Pinpoint the cell where the given text exists, returning its (x, y) midpoint coordinate. 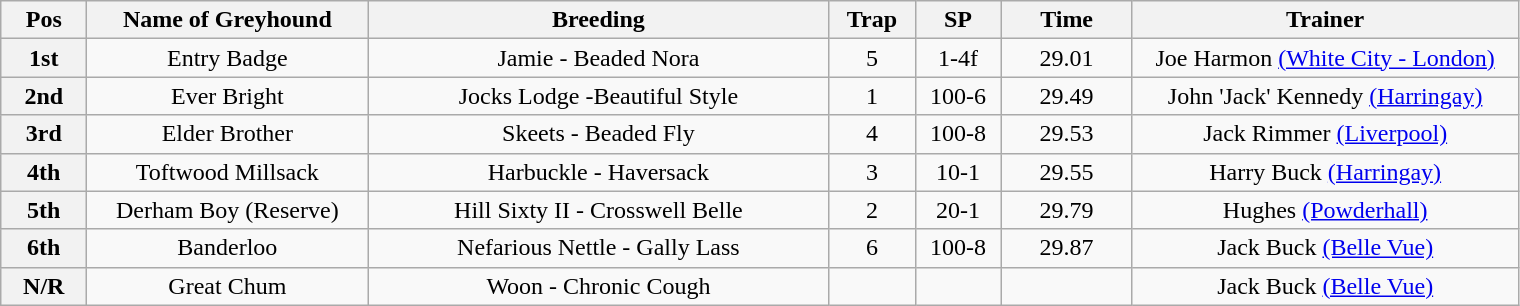
Nefarious Nettle - Gally Lass (598, 248)
2nd (44, 96)
3 (872, 172)
John 'Jack' Kennedy (Harringay) (1325, 96)
10-1 (958, 172)
29.01 (1066, 58)
29.49 (1066, 96)
Harbuckle - Haversack (598, 172)
Breeding (598, 20)
Jamie - Beaded Nora (598, 58)
29.55 (1066, 172)
100-6 (958, 96)
Woon - Chronic Cough (598, 286)
Great Chum (228, 286)
Hughes (Powderhall) (1325, 210)
Pos (44, 20)
Banderloo (228, 248)
29.87 (1066, 248)
Trainer (1325, 20)
1-4f (958, 58)
1st (44, 58)
29.53 (1066, 134)
Time (1066, 20)
N/R (44, 286)
4th (44, 172)
SP (958, 20)
5th (44, 210)
Joe Harmon (White City - London) (1325, 58)
1 (872, 96)
6th (44, 248)
3rd (44, 134)
Trap (872, 20)
Jack Rimmer (Liverpool) (1325, 134)
2 (872, 210)
4 (872, 134)
Skeets - Beaded Fly (598, 134)
Ever Bright (228, 96)
Jocks Lodge -Beautiful Style (598, 96)
29.79 (1066, 210)
Harry Buck (Harringay) (1325, 172)
Hill Sixty II - Crosswell Belle (598, 210)
Elder Brother (228, 134)
Name of Greyhound (228, 20)
Derham Boy (Reserve) (228, 210)
Entry Badge (228, 58)
Toftwood Millsack (228, 172)
6 (872, 248)
5 (872, 58)
20-1 (958, 210)
